Pinpoint the cell where the given text exists, returning its [X, Y] midpoint coordinate. 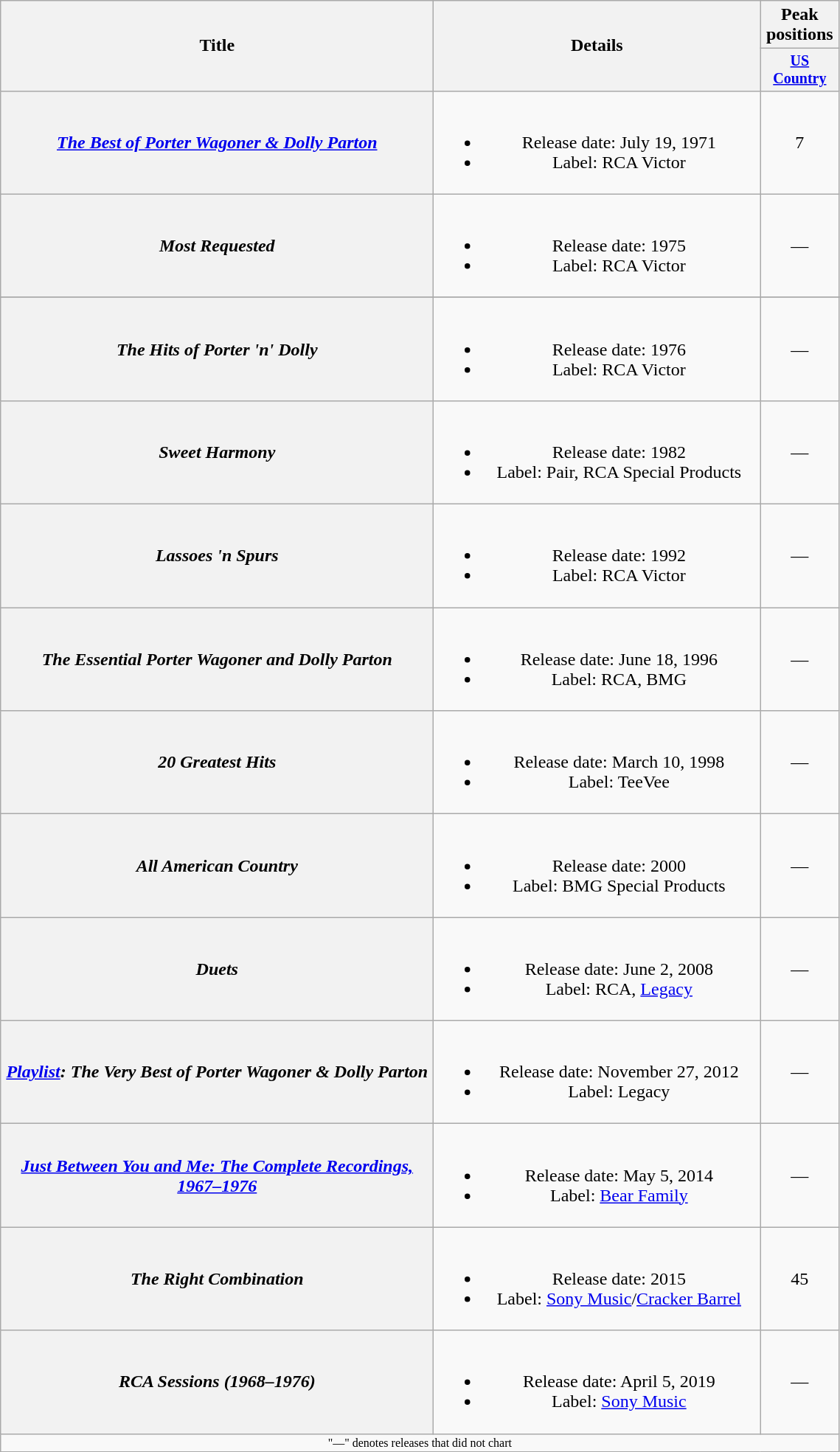
Release date: May 5, 2014Label: Bear Family [597, 1175]
Release date: 1992Label: RCA Victor [597, 556]
The Hits of Porter 'n' Dolly [217, 349]
Release date: 2015Label: Sony Music/Cracker Barrel [597, 1279]
Lassoes 'n Spurs [217, 556]
"—" denotes releases that did not chart [420, 1442]
Release date: 1982Label: Pair, RCA Special Products [597, 452]
RCA Sessions (1968–1976) [217, 1382]
Playlist: The Very Best of Porter Wagoner & Dolly Parton [217, 1072]
45 [799, 1279]
Details [597, 46]
Most Requested [217, 246]
Release date: June 18, 1996Label: RCA, BMG [597, 659]
7 [799, 142]
Duets [217, 969]
Release date: 2000Label: BMG Special Products [597, 866]
Release date: November 27, 2012Label: Legacy [597, 1072]
Release date: 1975Label: RCA Victor [597, 246]
Release date: April 5, 2019Label: Sony Music [597, 1382]
All American Country [217, 866]
The Essential Porter Wagoner and Dolly Parton [217, 659]
Title [217, 46]
USCountry [799, 69]
20 Greatest Hits [217, 763]
The Best of Porter Wagoner & Dolly Parton [217, 142]
Release date: July 19, 1971Label: RCA Victor [597, 142]
Peakpositions [799, 25]
Release date: June 2, 2008Label: RCA, Legacy [597, 969]
Just Between You and Me: The Complete Recordings, 1967–1976 [217, 1175]
The Right Combination [217, 1279]
Release date: 1976Label: RCA Victor [597, 349]
Release date: March 10, 1998Label: TeeVee [597, 763]
Sweet Harmony [217, 452]
